Return the [X, Y] coordinate for the center point of the cell that contains the specified text.  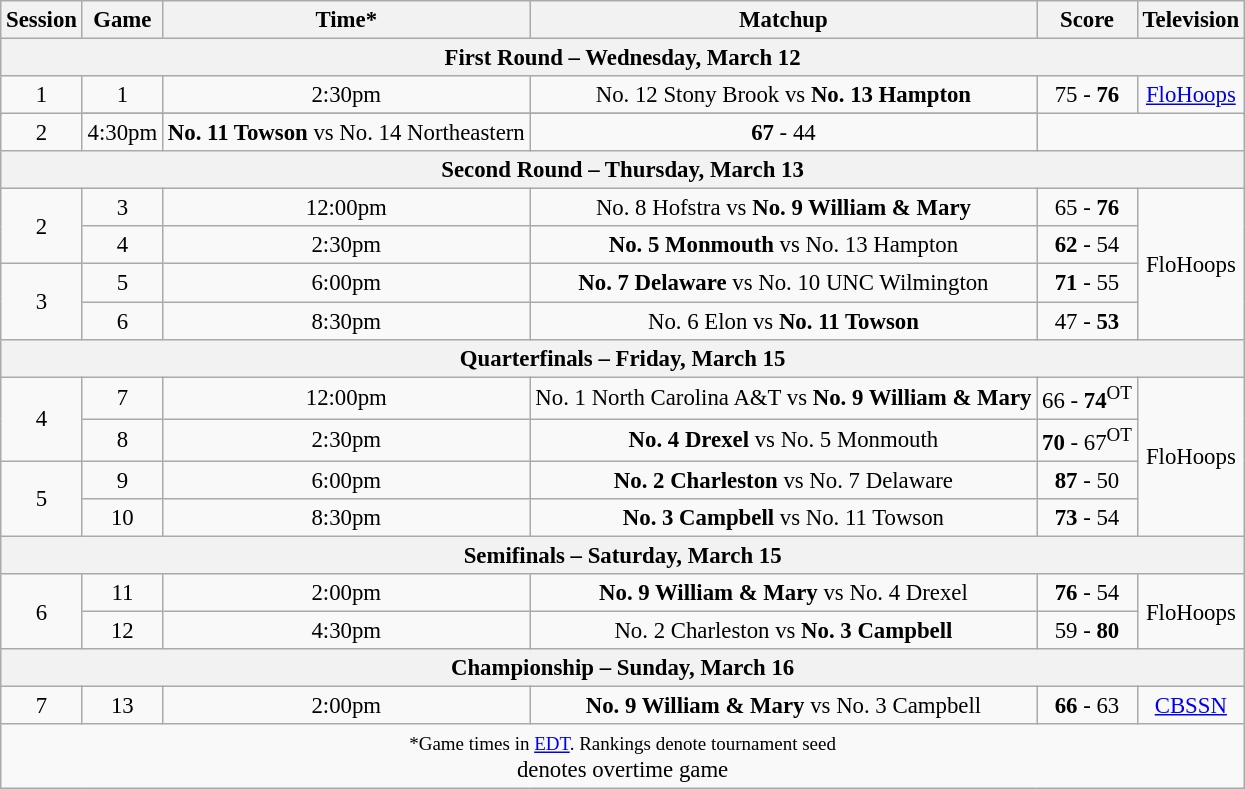
*Game times in EDT. Rankings denote tournament seed denotes overtime game [623, 756]
62 - 54 [1087, 245]
Television [1190, 20]
No. 12 Stony Brook vs No. 13 Hampton [784, 95]
65 - 76 [1087, 208]
47 - 53 [1087, 321]
Session [42, 20]
Time* [346, 20]
Game [122, 20]
No. 11 Towson vs No. 14 Northeastern [346, 133]
75 - 76 [1087, 95]
No. 9 William & Mary vs No. 4 Drexel [784, 593]
Score [1087, 20]
No. 9 William & Mary vs No. 3 Campbell [784, 706]
Matchup [784, 20]
Semifinals – Saturday, March 15 [623, 555]
No. 2 Charleston vs No. 3 Campbell [784, 631]
No. 5 Monmouth vs No. 13 Hampton [784, 245]
59 - 80 [1087, 631]
CBSSN [1190, 706]
Second Round – Thursday, March 13 [623, 170]
73 - 54 [1087, 518]
9 [122, 480]
No. 3 Campbell vs No. 11 Towson [784, 518]
10 [122, 518]
No. 4 Drexel vs No. 5 Monmouth [784, 440]
12 [122, 631]
8 [122, 440]
No. 7 Delaware vs No. 10 UNC Wilmington [784, 283]
87 - 50 [1087, 480]
No. 8 Hofstra vs No. 9 William & Mary [784, 208]
No. 1 North Carolina A&T vs No. 9 William & Mary [784, 398]
70 - 67OT [1087, 440]
66 - 63 [1087, 706]
Championship – Sunday, March 16 [623, 668]
76 - 54 [1087, 593]
Quarterfinals – Friday, March 15 [623, 358]
11 [122, 593]
13 [122, 706]
67 - 44 [784, 133]
No. 2 Charleston vs No. 7 Delaware [784, 480]
First Round – Wednesday, March 12 [623, 58]
No. 6 Elon vs No. 11 Towson [784, 321]
71 - 55 [1087, 283]
66 - 74OT [1087, 398]
